Scan for the cell matching the given text and deliver its [X, Y] coordinate at center. 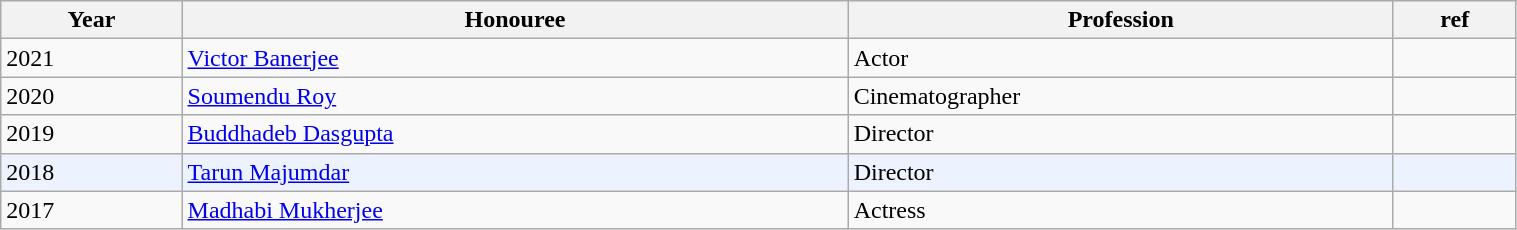
Tarun Majumdar [515, 172]
2020 [92, 96]
2019 [92, 134]
2017 [92, 210]
Cinematographer [1120, 96]
Madhabi Mukherjee [515, 210]
Actress [1120, 210]
Soumendu Roy [515, 96]
ref [1454, 20]
2018 [92, 172]
Buddhadeb Dasgupta [515, 134]
Actor [1120, 58]
Victor Banerjee [515, 58]
Profession [1120, 20]
Year [92, 20]
2021 [92, 58]
Honouree [515, 20]
